Return the (X, Y) coordinate for the center point of the cell that contains the specified text.  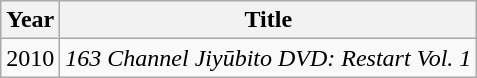
Title (268, 20)
163 Channel Jiyūbito DVD: Restart Vol. 1 (268, 58)
2010 (30, 58)
Year (30, 20)
